Identify which cell holds the provided text, then report its [X, Y] central coordinate. 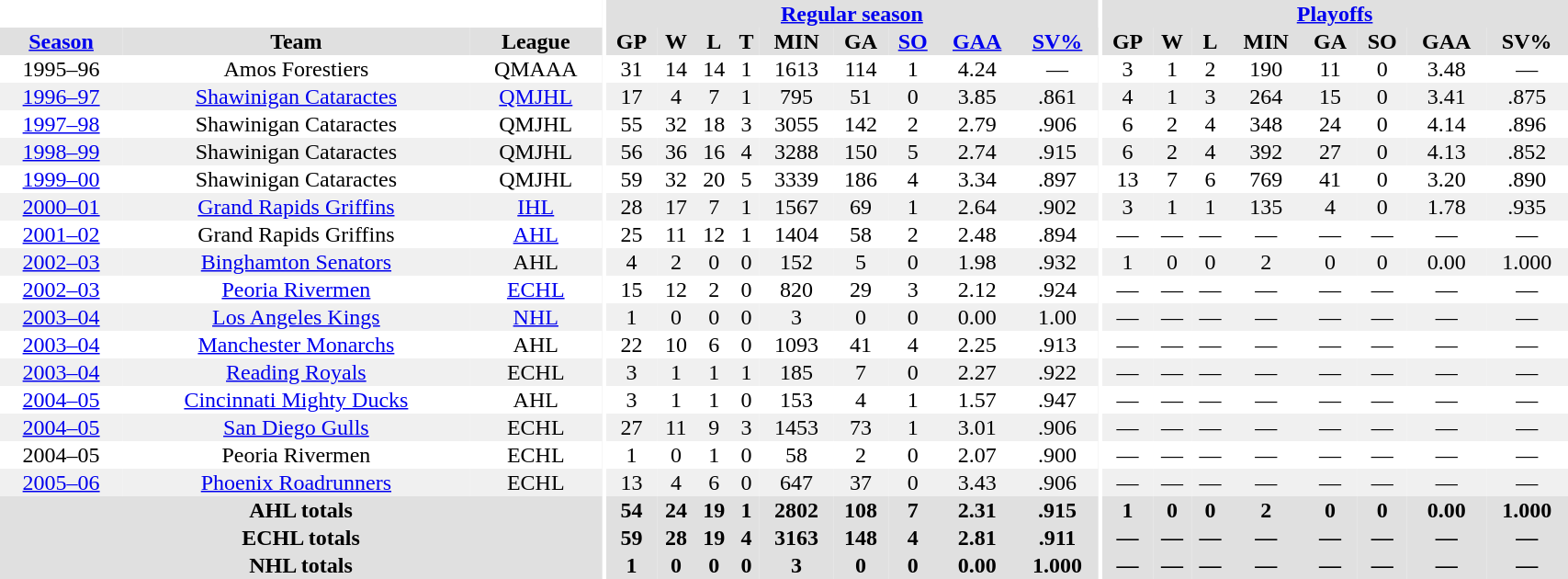
54 [632, 510]
3.85 [977, 96]
1.00 [1057, 317]
League [536, 41]
3.48 [1447, 69]
2.31 [977, 510]
2005–06 [61, 482]
2.07 [977, 455]
1.57 [977, 400]
Reading Royals [296, 372]
3.01 [977, 427]
108 [861, 510]
185 [796, 372]
25 [632, 234]
.896 [1527, 124]
QMAAA [536, 69]
2001–02 [61, 234]
T [746, 41]
Los Angeles Kings [296, 317]
769 [1266, 179]
1998–99 [61, 152]
190 [1266, 69]
2.74 [977, 152]
31 [632, 69]
.947 [1057, 400]
114 [861, 69]
2.81 [977, 538]
37 [861, 482]
.900 [1057, 455]
.922 [1057, 372]
Manchester Monarchs [296, 345]
20 [715, 179]
1995–96 [61, 69]
264 [1266, 96]
3288 [796, 152]
148 [861, 538]
55 [632, 124]
51 [861, 96]
2.12 [977, 289]
2.64 [977, 207]
1997–98 [61, 124]
56 [632, 152]
1.98 [977, 262]
.913 [1057, 345]
348 [1266, 124]
.894 [1057, 234]
ECHL totals [301, 538]
3.41 [1447, 96]
3055 [796, 124]
NHL [536, 317]
4.13 [1447, 152]
.897 [1057, 179]
Cincinnati Mighty Ducks [296, 400]
Binghamton Senators [296, 262]
153 [796, 400]
.911 [1057, 538]
.924 [1057, 289]
10 [676, 345]
1567 [796, 207]
69 [861, 207]
NHL totals [301, 565]
1453 [796, 427]
36 [676, 152]
1404 [796, 234]
Season [61, 41]
9 [715, 427]
.932 [1057, 262]
3339 [796, 179]
1093 [796, 345]
795 [796, 96]
152 [796, 262]
2000–01 [61, 207]
.875 [1527, 96]
.902 [1057, 207]
647 [796, 482]
142 [861, 124]
2.27 [977, 372]
.861 [1057, 96]
3163 [796, 538]
2.48 [977, 234]
73 [861, 427]
4.24 [977, 69]
22 [632, 345]
392 [1266, 152]
1996–97 [61, 96]
.852 [1527, 152]
Team [296, 41]
150 [861, 152]
3.43 [977, 482]
2802 [796, 510]
.935 [1527, 207]
3.20 [1447, 179]
186 [861, 179]
IHL [536, 207]
18 [715, 124]
Regular season [852, 14]
29 [861, 289]
1999–00 [61, 179]
Phoenix Roadrunners [296, 482]
135 [1266, 207]
2.79 [977, 124]
San Diego Gulls [296, 427]
AHL totals [301, 510]
Playoffs [1336, 14]
Amos Forestiers [296, 69]
16 [715, 152]
4.14 [1447, 124]
1.78 [1447, 207]
3.34 [977, 179]
.890 [1527, 179]
1613 [796, 69]
820 [796, 289]
2.25 [977, 345]
